From the cell containing the given text, extract its center point as [X, Y] coordinate. 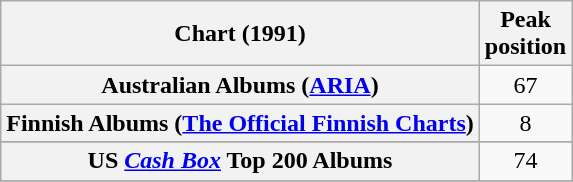
8 [525, 123]
US Cash Box Top 200 Albums [240, 161]
67 [525, 85]
Chart (1991) [240, 34]
Australian Albums (ARIA) [240, 85]
74 [525, 161]
Finnish Albums (The Official Finnish Charts) [240, 123]
Peakposition [525, 34]
